Search for the cell housing the specified text and yield its (X, Y) center coordinate. 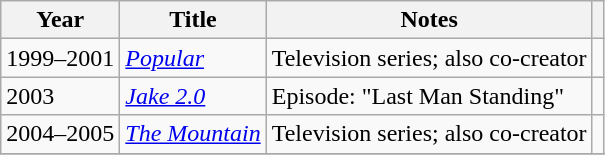
Episode: "Last Man Standing" (429, 96)
Notes (429, 20)
1999–2001 (60, 58)
Popular (193, 58)
2003 (60, 96)
Title (193, 20)
Year (60, 20)
The Mountain (193, 134)
2004–2005 (60, 134)
Jake 2.0 (193, 96)
